Extract the [X, Y] coordinate from the center of the cell holding the provided text.  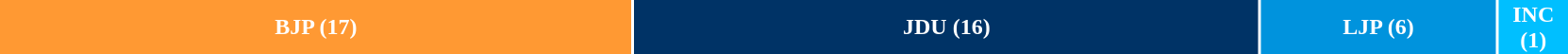
JDU (16) [947, 27]
INC (1) [1533, 27]
BJP (17) [316, 27]
LJP (6) [1378, 27]
